Output the [X, Y] coordinate of the center of the cell containing the given text.  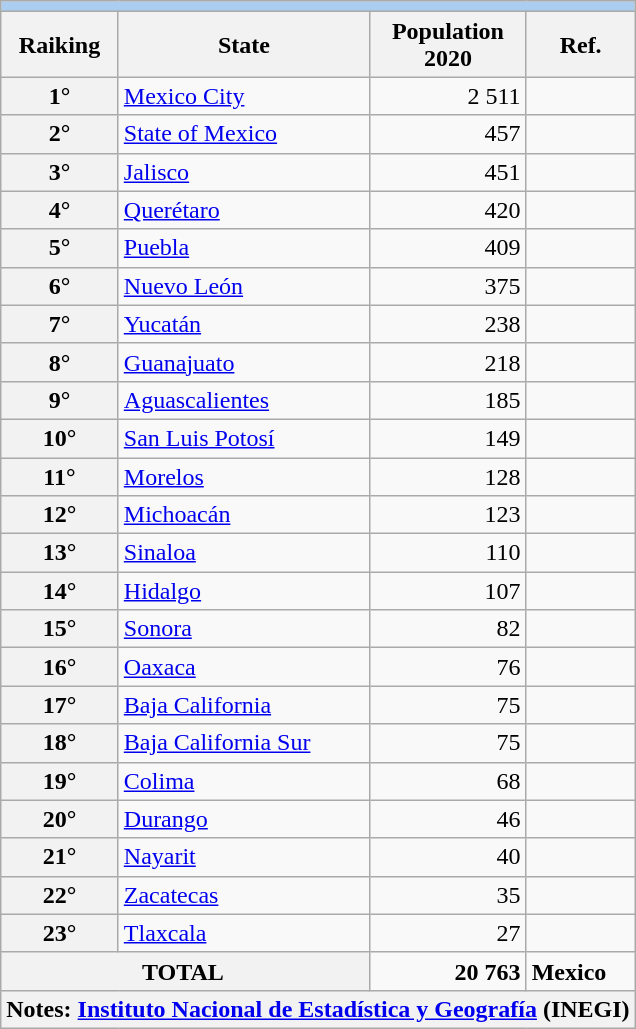
128 [448, 477]
21° [60, 857]
San Luis Potosí [244, 438]
Sonora [244, 629]
Zacatecas [244, 895]
Aguascalientes [244, 400]
5° [60, 248]
State of Mexico [244, 134]
82 [448, 629]
Oaxaca [244, 667]
12° [60, 515]
457 [448, 134]
11° [60, 477]
17° [60, 705]
375 [448, 286]
46 [448, 819]
Raiking [60, 44]
Baja California Sur [244, 743]
9° [60, 400]
4° [60, 210]
2 511 [448, 96]
1° [60, 96]
2° [60, 134]
218 [448, 362]
Guanajuato [244, 362]
19° [60, 781]
14° [60, 591]
Colima [244, 781]
Tlaxcala [244, 933]
20° [60, 819]
68 [448, 781]
27 [448, 933]
Hidalgo [244, 591]
8° [60, 362]
409 [448, 248]
15° [60, 629]
Yucatán [244, 324]
18° [60, 743]
7° [60, 324]
Querétaro [244, 210]
40 [448, 857]
23° [60, 933]
Nayarit [244, 857]
20 763 [448, 971]
238 [448, 324]
16° [60, 667]
Baja California [244, 705]
TOTAL [186, 971]
451 [448, 172]
Morelos [244, 477]
Sinaloa [244, 553]
Michoacán [244, 515]
Durango [244, 819]
3° [60, 172]
6° [60, 286]
22° [60, 895]
123 [448, 515]
76 [448, 667]
Nuevo León [244, 286]
Jalisco [244, 172]
420 [448, 210]
107 [448, 591]
110 [448, 553]
Mexico [580, 971]
10° [60, 438]
State [244, 44]
13° [60, 553]
149 [448, 438]
Puebla [244, 248]
35 [448, 895]
185 [448, 400]
Population2020 [448, 44]
Notes: Instituto Nacional de Estadística y Geografía (INEGI) [318, 1009]
Ref. [580, 44]
Mexico City [244, 96]
